Pinpoint the cell where the given text exists, returning its [x, y] midpoint coordinate. 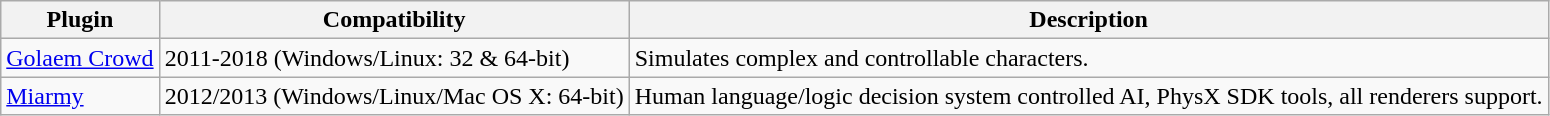
Simulates complex and controllable characters. [1088, 58]
2012/2013 (Windows/Linux/Mac OS X: 64-bit) [394, 96]
Plugin [80, 20]
2011-2018 (Windows/Linux: 32 & 64-bit) [394, 58]
Miarmy [80, 96]
Compatibility [394, 20]
Description [1088, 20]
Golaem Crowd [80, 58]
Human language/logic decision system controlled AI, PhysX SDK tools, all renderers support. [1088, 96]
